Provide the [x, y] coordinate of the cell's center where the given text is located.  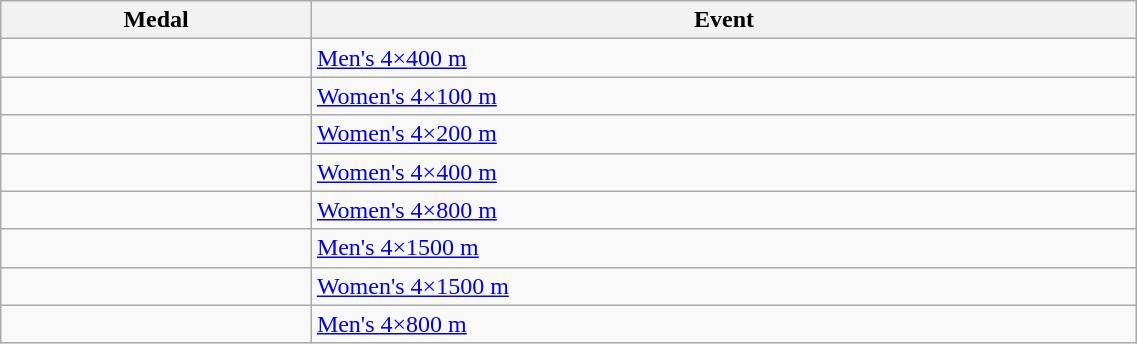
Men's 4×1500 m [724, 248]
Women's 4×100 m [724, 96]
Women's 4×200 m [724, 134]
Medal [156, 20]
Women's 4×400 m [724, 172]
Men's 4×400 m [724, 58]
Men's 4×800 m [724, 324]
Women's 4×1500 m [724, 286]
Event [724, 20]
Women's 4×800 m [724, 210]
